Provide the (x, y) coordinate of the cell's center where the given text is located.  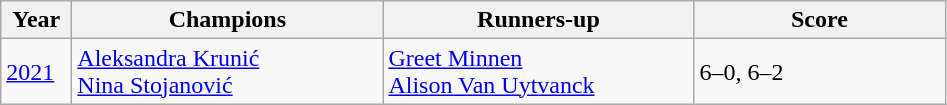
6–0, 6–2 (820, 72)
Year (36, 20)
Greet Minnen Alison Van Uytvanck (538, 72)
Runners-up (538, 20)
2021 (36, 72)
Champions (228, 20)
Aleksandra Krunić Nina Stojanović (228, 72)
Score (820, 20)
